Output the (X, Y) coordinate of the center of the cell containing the given text.  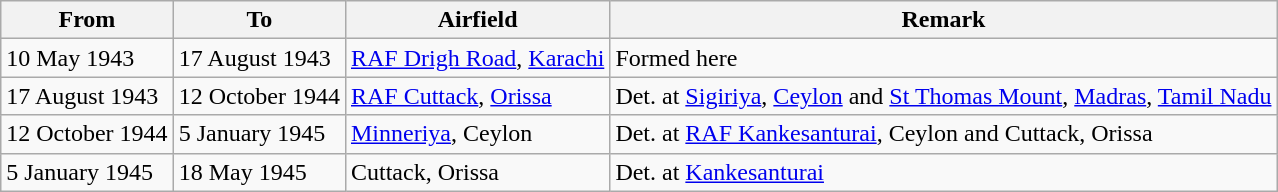
Cuttack, Orissa (477, 172)
Det. at Sigiriya, Ceylon and St Thomas Mount, Madras, Tamil Nadu (944, 96)
RAF Drigh Road, Karachi (477, 58)
Formed here (944, 58)
Airfield (477, 20)
10 May 1943 (87, 58)
Det. at RAF Kankesanturai, Ceylon and Cuttack, Orissa (944, 134)
18 May 1945 (259, 172)
To (259, 20)
RAF Cuttack, Orissa (477, 96)
Det. at Kankesanturai (944, 172)
Minneriya, Ceylon (477, 134)
Remark (944, 20)
From (87, 20)
